Provide the (X, Y) coordinate of the cell's center where the given text is located.  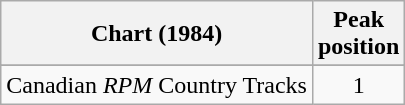
Chart (1984) (157, 34)
Canadian RPM Country Tracks (157, 85)
Peakposition (358, 34)
1 (358, 85)
